Pinpoint the cell where the given text exists, returning its [X, Y] midpoint coordinate. 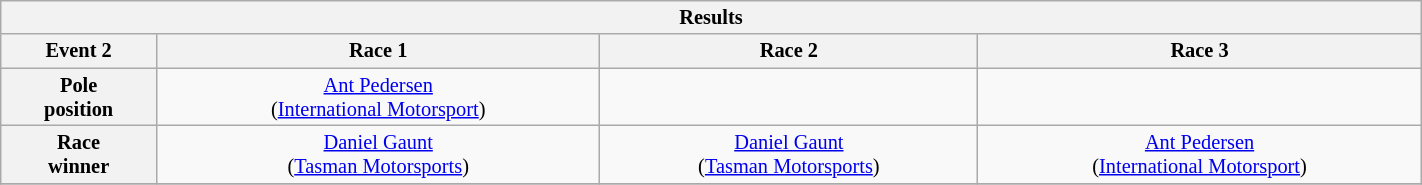
Results [711, 17]
Event 2 [79, 51]
Race 1 [378, 51]
Race 2 [789, 51]
Race 3 [1200, 51]
Poleposition [79, 97]
Racewinner [79, 154]
